For the text-containing cell, return its midpoint in [x, y] coordinate format. 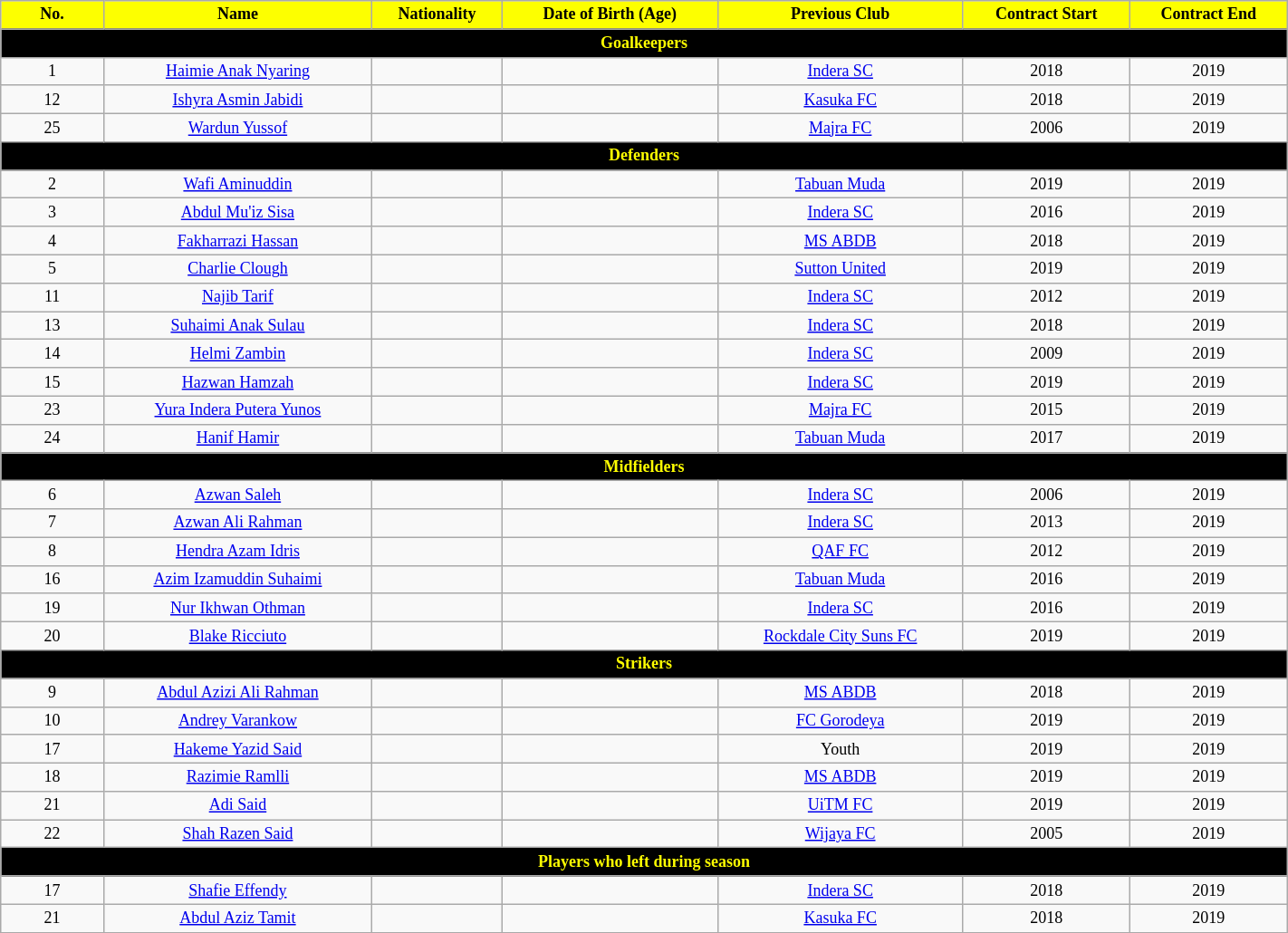
Strikers [644, 665]
UiTM FC [841, 806]
2 [53, 185]
8 [53, 551]
16 [53, 580]
Previous Club [841, 14]
QAF FC [841, 551]
Ishyra Asmin Jabidi [237, 100]
Shafie Effendy [237, 890]
Abdul Mu'iz Sisa [237, 212]
Contract End [1208, 14]
Helmi Zambin [237, 353]
11 [53, 297]
3 [53, 212]
10 [53, 721]
Razimie Ramlli [237, 777]
7 [53, 524]
Yura Indera Putera Yunos [237, 409]
Nationality [437, 14]
4 [53, 241]
Name [237, 14]
Youth [841, 748]
Suhaimi Anak Sulau [237, 326]
Players who left during season [644, 862]
Azwan Saleh [237, 495]
25 [53, 127]
Abdul Aziz Tamit [237, 919]
Wafi Aminuddin [237, 185]
5 [53, 268]
Blake Ricciuto [237, 636]
1 [53, 71]
13 [53, 326]
FC Gorodeya [841, 721]
Date of Birth (Age) [610, 14]
Shah Razen Said [237, 833]
12 [53, 100]
Rockdale City Suns FC [841, 636]
22 [53, 833]
Fakharrazi Hassan [237, 241]
Wardun Yussof [237, 127]
Hanif Hamir [237, 438]
Hendra Azam Idris [237, 551]
Najib Tarif [237, 297]
2005 [1046, 833]
Charlie Clough [237, 268]
Hazwan Hamzah [237, 382]
14 [53, 353]
Hakeme Yazid Said [237, 748]
Midfielders [644, 467]
2015 [1046, 409]
2009 [1046, 353]
2017 [1046, 438]
Haimie Anak Nyaring [237, 71]
Contract Start [1046, 14]
Abdul Azizi Ali Rahman [237, 692]
No. [53, 14]
Azim Izamuddin Suhaimi [237, 580]
15 [53, 382]
2013 [1046, 524]
Azwan Ali Rahman [237, 524]
24 [53, 438]
19 [53, 607]
Sutton United [841, 268]
Defenders [644, 156]
18 [53, 777]
Wijaya FC [841, 833]
Nur Ikhwan Othman [237, 607]
Goalkeepers [644, 43]
6 [53, 495]
23 [53, 409]
20 [53, 636]
9 [53, 692]
Andrey Varankow [237, 721]
Adi Said [237, 806]
